Pinpoint the cell where the given text exists, returning its [X, Y] midpoint coordinate. 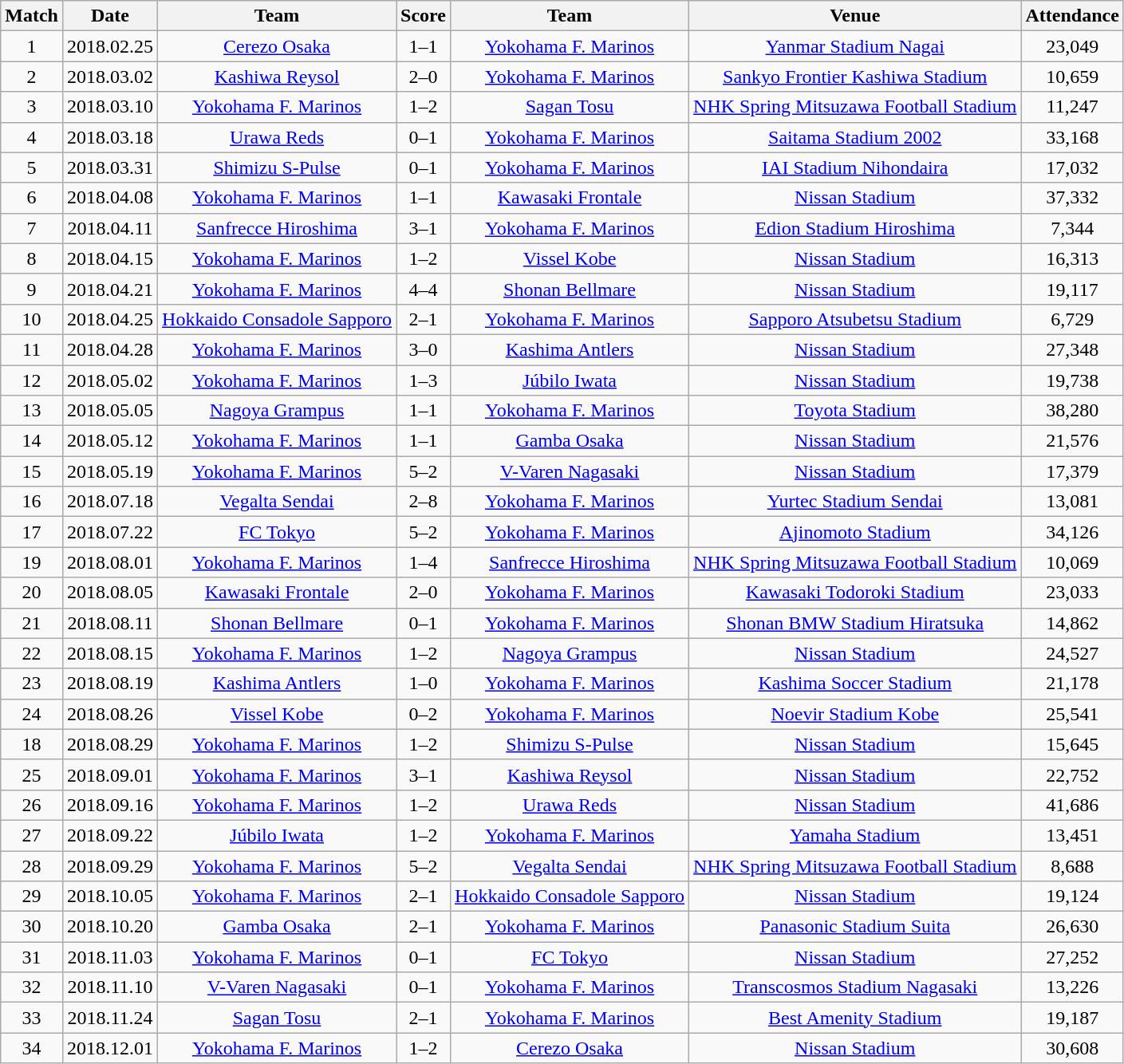
23,033 [1072, 593]
9 [32, 289]
2018.04.25 [110, 319]
2018.03.10 [110, 107]
38,280 [1072, 411]
3–0 [424, 349]
18 [32, 744]
13 [32, 411]
25,541 [1072, 714]
2018.07.18 [110, 502]
2018.04.11 [110, 228]
Kashima Soccer Stadium [855, 684]
1–3 [424, 380]
2018.03.31 [110, 167]
2018.08.19 [110, 684]
41,686 [1072, 805]
Toyota Stadium [855, 411]
Noevir Stadium Kobe [855, 714]
10,069 [1072, 562]
15 [32, 471]
27,252 [1072, 957]
Best Amenity Stadium [855, 1018]
2018.08.29 [110, 744]
2018.05.19 [110, 471]
8,688 [1072, 865]
21 [32, 623]
2018.11.10 [110, 987]
31 [32, 957]
24 [32, 714]
32 [32, 987]
2018.07.22 [110, 532]
2018.10.20 [110, 927]
Date [110, 16]
2018.05.02 [110, 380]
Yamaha Stadium [855, 835]
2 [32, 77]
11,247 [1072, 107]
34 [32, 1048]
22 [32, 653]
24,527 [1072, 653]
11 [32, 349]
19,187 [1072, 1018]
Match [32, 16]
7,344 [1072, 228]
4–4 [424, 289]
1 [32, 46]
1–4 [424, 562]
2018.04.28 [110, 349]
25 [32, 774]
5 [32, 167]
Attendance [1072, 16]
19,124 [1072, 897]
2018.08.11 [110, 623]
4 [32, 137]
2018.09.22 [110, 835]
2018.10.05 [110, 897]
33 [32, 1018]
16 [32, 502]
Kawasaki Todoroki Stadium [855, 593]
Venue [855, 16]
26 [32, 805]
Transcosmos Stadium Nagasaki [855, 987]
2018.08.15 [110, 653]
Sankyo Frontier Kashiwa Stadium [855, 77]
16,313 [1072, 258]
2018.09.16 [110, 805]
2018.11.03 [110, 957]
22,752 [1072, 774]
28 [32, 865]
30 [32, 927]
29 [32, 897]
20 [32, 593]
3 [32, 107]
14 [32, 441]
2018.08.26 [110, 714]
2–8 [424, 502]
21,576 [1072, 441]
19,738 [1072, 380]
8 [32, 258]
Score [424, 16]
27 [32, 835]
6 [32, 198]
10,659 [1072, 77]
2018.09.29 [110, 865]
13,081 [1072, 502]
Sapporo Atsubetsu Stadium [855, 319]
23 [32, 684]
Yurtec Stadium Sendai [855, 502]
2018.04.15 [110, 258]
30,608 [1072, 1048]
2018.05.05 [110, 411]
Edion Stadium Hiroshima [855, 228]
2018.04.21 [110, 289]
26,630 [1072, 927]
2018.03.18 [110, 137]
17 [32, 532]
2018.05.12 [110, 441]
2018.09.01 [110, 774]
12 [32, 380]
17,379 [1072, 471]
19 [32, 562]
Yanmar Stadium Nagai [855, 46]
17,032 [1072, 167]
21,178 [1072, 684]
15,645 [1072, 744]
2018.08.01 [110, 562]
Shonan BMW Stadium Hiratsuka [855, 623]
2018.02.25 [110, 46]
14,862 [1072, 623]
27,348 [1072, 349]
34,126 [1072, 532]
10 [32, 319]
19,117 [1072, 289]
Ajinomoto Stadium [855, 532]
33,168 [1072, 137]
37,332 [1072, 198]
2018.03.02 [110, 77]
2018.04.08 [110, 198]
Saitama Stadium 2002 [855, 137]
1–0 [424, 684]
Panasonic Stadium Suita [855, 927]
13,451 [1072, 835]
6,729 [1072, 319]
2018.12.01 [110, 1048]
23,049 [1072, 46]
IAI Stadium Nihondaira [855, 167]
2018.11.24 [110, 1018]
7 [32, 228]
0–2 [424, 714]
13,226 [1072, 987]
2018.08.05 [110, 593]
